Scan for the cell matching the given text and deliver its (X, Y) coordinate at center. 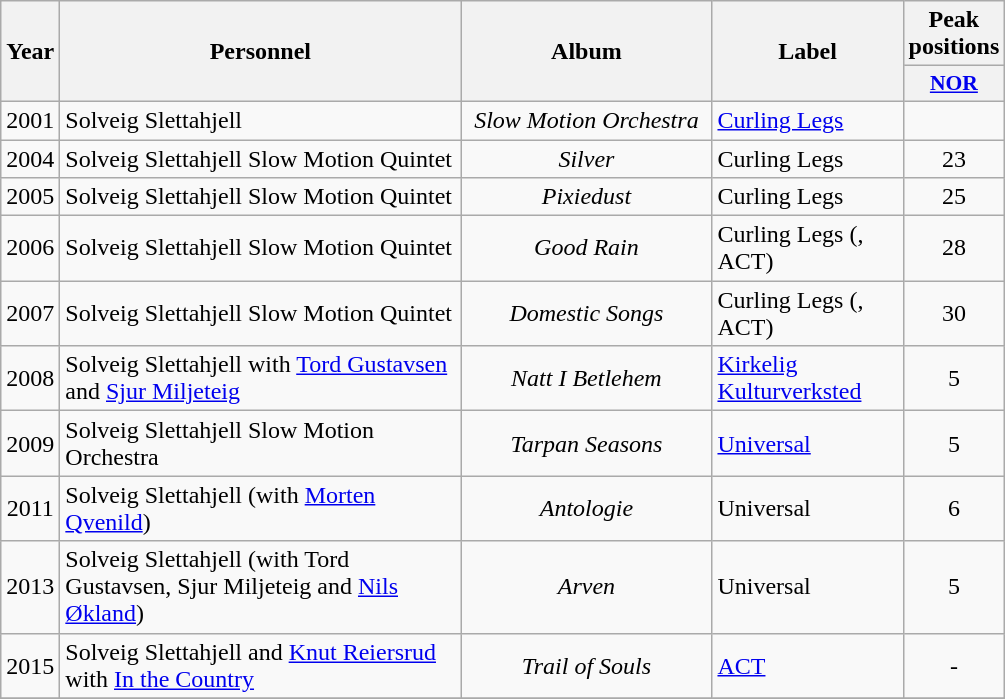
30 (954, 314)
Slow Motion Orchestra (586, 120)
Natt I Betlehem (586, 378)
Domestic Songs (586, 314)
Label (808, 52)
ACT (808, 666)
Year (30, 52)
Silver (586, 159)
Arven (586, 587)
Solveig Slettahjell and Knut Reiersrud with In the Country (260, 666)
2007 (30, 314)
Solveig Slettahjell (260, 120)
Solveig Slettahjell (with Morten Qvenild) (260, 508)
Antologie (586, 508)
Personnel (260, 52)
25 (954, 197)
2001 (30, 120)
2006 (30, 248)
2011 (30, 508)
Good Rain (586, 248)
Kirkelig Kulturverksted (808, 378)
Album (586, 52)
Pixiedust (586, 197)
2015 (30, 666)
6 (954, 508)
2008 (30, 378)
2004 (30, 159)
2013 (30, 587)
Solveig Slettahjell with Tord Gustavsen and Sjur Miljeteig (260, 378)
Tarpan Seasons (586, 444)
Trail of Souls (586, 666)
23 (954, 159)
2009 (30, 444)
NOR (954, 84)
28 (954, 248)
- (954, 666)
2005 (30, 197)
Peak positions (954, 34)
Solveig Slettahjell (with Tord Gustavsen, Sjur Miljeteig and Nils Økland) (260, 587)
Solveig Slettahjell Slow Motion Orchestra (260, 444)
